Detect which cell encompasses the target text, then output its [X, Y] center coordinate. 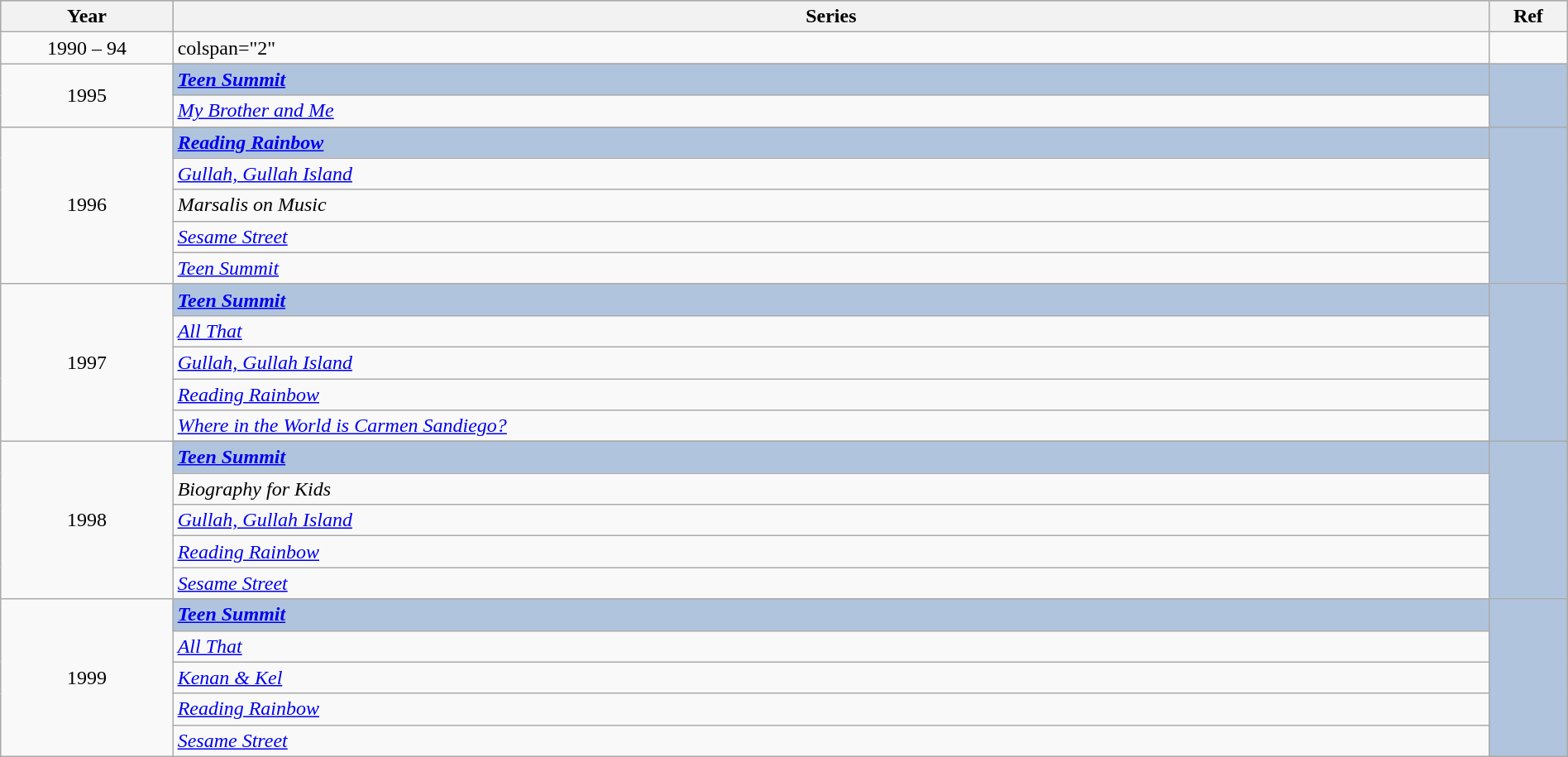
colspan="2" [830, 48]
1999 [87, 678]
Kenan & Kel [830, 678]
Series [830, 17]
Marsalis on Music [830, 205]
1997 [87, 362]
Year [87, 17]
Ref [1528, 17]
1990 – 94 [87, 48]
Biography for Kids [830, 489]
1998 [87, 520]
My Brother and Me [830, 111]
1995 [87, 95]
1996 [87, 205]
Where in the World is Carmen Sandiego? [830, 426]
